Find where the given text appears and provide that cell's center as (x, y) coordinate. 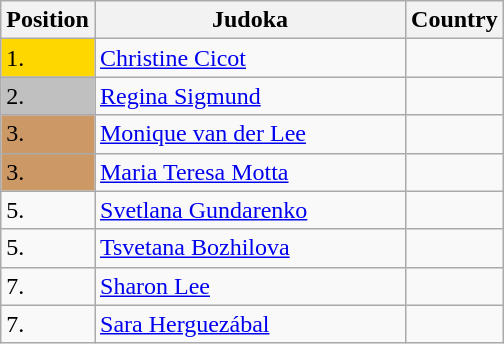
Svetlana Gundarenko (250, 210)
Sara Herguezábal (250, 324)
Position (48, 20)
Tsvetana Bozhilova (250, 248)
2. (48, 96)
Sharon Lee (250, 286)
Country (455, 20)
Maria Teresa Motta (250, 172)
Christine Cicot (250, 58)
1. (48, 58)
Regina Sigmund (250, 96)
Monique van der Lee (250, 134)
Judoka (250, 20)
